Pinpoint the cell where the given text exists, returning its [X, Y] midpoint coordinate. 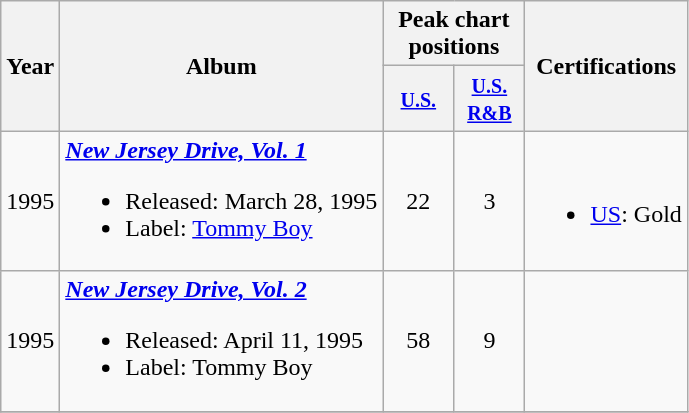
9 [490, 341]
58 [418, 341]
Year [30, 66]
U.S. R&B [490, 98]
US: Gold [606, 201]
New Jersey Drive, Vol. 1Released: March 28, 1995Label: Tommy Boy [222, 201]
New Jersey Drive, Vol. 2Released: April 11, 1995Label: Tommy Boy [222, 341]
Peak chart positions [454, 34]
22 [418, 201]
3 [490, 201]
Certifications [606, 66]
Album [222, 66]
U.S. [418, 98]
